Detect which cell encompasses the target text, then output its (x, y) center coordinate. 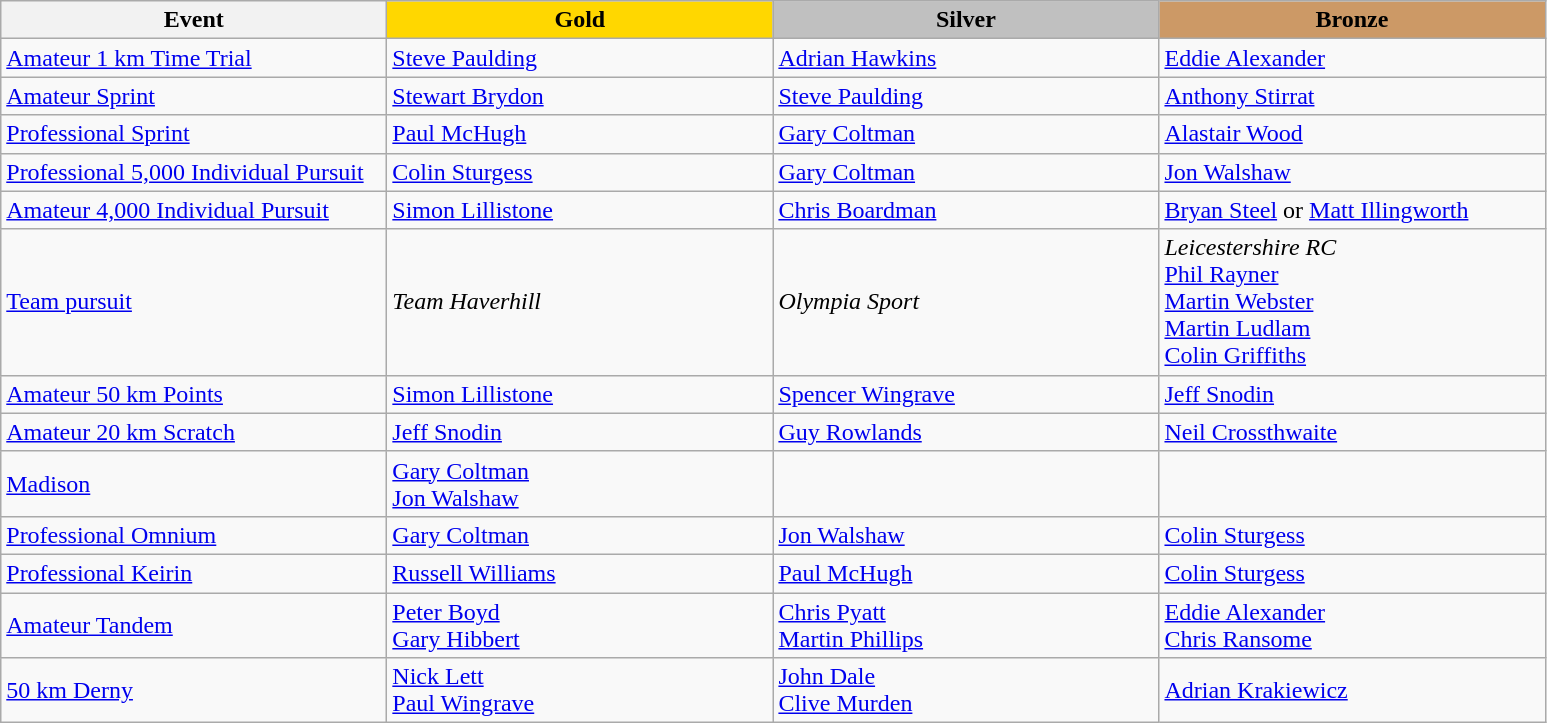
Gary Coltman Jon Walshaw (580, 484)
John Dale Clive Murden (966, 690)
Professional Sprint (194, 134)
Professional Omnium (194, 535)
Amateur Tandem (194, 624)
Amateur 20 km Scratch (194, 432)
Madison (194, 484)
Eddie AlexanderChris Ransome (1352, 624)
Bronze (1352, 20)
Gold (580, 20)
Peter Boyd Gary Hibbert (580, 624)
Spencer Wingrave (966, 394)
Alastair Wood (1352, 134)
50 km Derny (194, 690)
Guy Rowlands (966, 432)
Silver (966, 20)
Russell Williams (580, 573)
Professional Keirin (194, 573)
Adrian Krakiewicz (1352, 690)
Chris Pyatt Martin Phillips (966, 624)
Professional 5,000 Individual Pursuit (194, 172)
Amateur 50 km Points (194, 394)
Stewart Brydon (580, 96)
Chris Boardman (966, 210)
Team Haverhill (580, 302)
Eddie Alexander (1352, 58)
Olympia Sport (966, 302)
Team pursuit (194, 302)
Neil Crossthwaite (1352, 432)
Amateur 1 km Time Trial (194, 58)
Amateur Sprint (194, 96)
Adrian Hawkins (966, 58)
Bryan Steel or Matt Illingworth (1352, 210)
Event (194, 20)
Amateur 4,000 Individual Pursuit (194, 210)
Anthony Stirrat (1352, 96)
Nick LettPaul Wingrave (580, 690)
Leicestershire RCPhil Rayner Martin Webster Martin Ludlam Colin Griffiths (1352, 302)
